Find where the given text appears and provide that cell's center as (X, Y) coordinate. 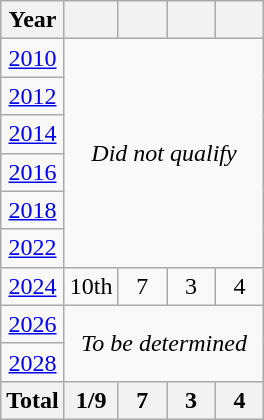
Year (33, 20)
Total (33, 400)
2014 (33, 134)
2028 (33, 362)
10th (91, 286)
2012 (33, 96)
2022 (33, 248)
2010 (33, 58)
Did not qualify (164, 153)
2026 (33, 324)
To be determined (164, 343)
2016 (33, 172)
2018 (33, 210)
2024 (33, 286)
1/9 (91, 400)
